From the cell containing the given text, extract its center point as (X, Y) coordinate. 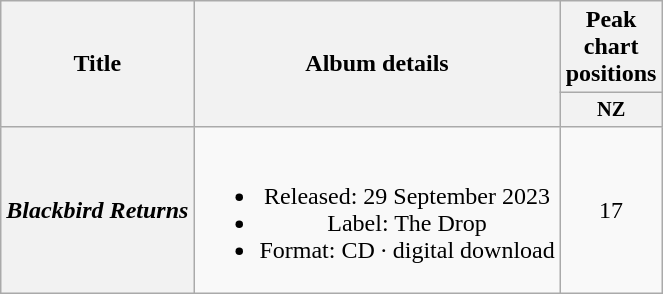
Album details (377, 64)
Released: 29 September 2023Label: The DropFormat: CD · digital download (377, 210)
NZ (611, 110)
Blackbird Returns (98, 210)
Title (98, 64)
Peak chart positions (611, 47)
17 (611, 210)
